Locate the cell with the specified text and output its [X, Y] center coordinate. 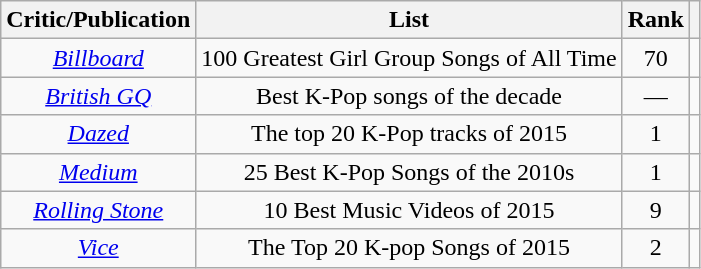
9 [656, 210]
Critic/Publication [98, 20]
100 Greatest Girl Group Songs of All Time [409, 58]
Medium [98, 172]
Rolling Stone [98, 210]
2 [656, 248]
British GQ [98, 96]
Rank [656, 20]
25 Best K-Pop Songs of the 2010s [409, 172]
The Top 20 K-pop Songs of 2015 [409, 248]
List [409, 20]
Vice [98, 248]
70 [656, 58]
— [656, 96]
Dazed [98, 134]
Billboard [98, 58]
Best K-Pop songs of the decade [409, 96]
10 Best Music Videos of 2015 [409, 210]
The top 20 K-Pop tracks of 2015 [409, 134]
